Provide the (X, Y) coordinate of the cell's center where the given text is located.  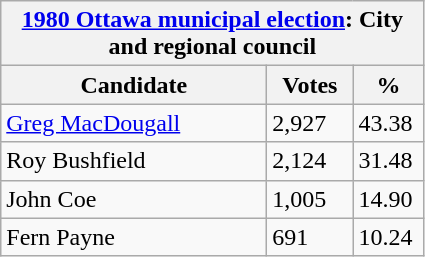
1980 Ottawa municipal election: City and regional council (212, 34)
2,124 (310, 161)
% (388, 85)
14.90 (388, 199)
691 (310, 237)
Fern Payne (134, 237)
31.48 (388, 161)
10.24 (388, 237)
Roy Bushfield (134, 161)
1,005 (310, 199)
Greg MacDougall (134, 123)
Votes (310, 85)
Candidate (134, 85)
2,927 (310, 123)
43.38 (388, 123)
John Coe (134, 199)
